Find where the given text appears and provide that cell's center as (x, y) coordinate. 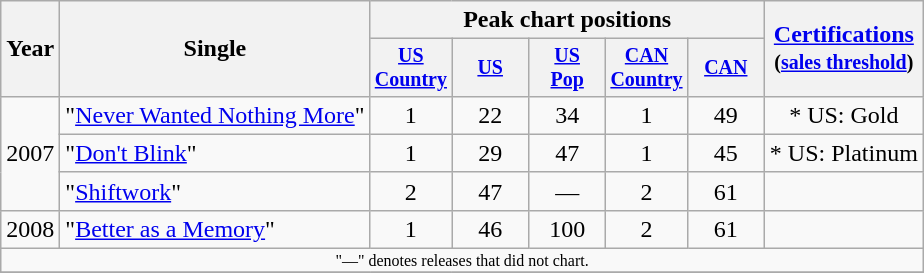
"Better as a Memory" (215, 229)
Certifications(sales threshold) (844, 49)
— (568, 191)
"Never Wanted Nothing More" (215, 115)
2007 (30, 153)
29 (490, 153)
USPop (568, 68)
"Don't Blink" (215, 153)
CAN (726, 68)
CAN Country (647, 68)
45 (726, 153)
100 (568, 229)
US Country (411, 68)
* US: Platinum (844, 153)
US (490, 68)
* US: Gold (844, 115)
"—" denotes releases that did not chart. (462, 261)
46 (490, 229)
49 (726, 115)
Single (215, 49)
Peak chart positions (567, 20)
Year (30, 49)
22 (490, 115)
"Shiftwork" (215, 191)
34 (568, 115)
2008 (30, 229)
